Scan for the cell matching the given text and deliver its [X, Y] coordinate at center. 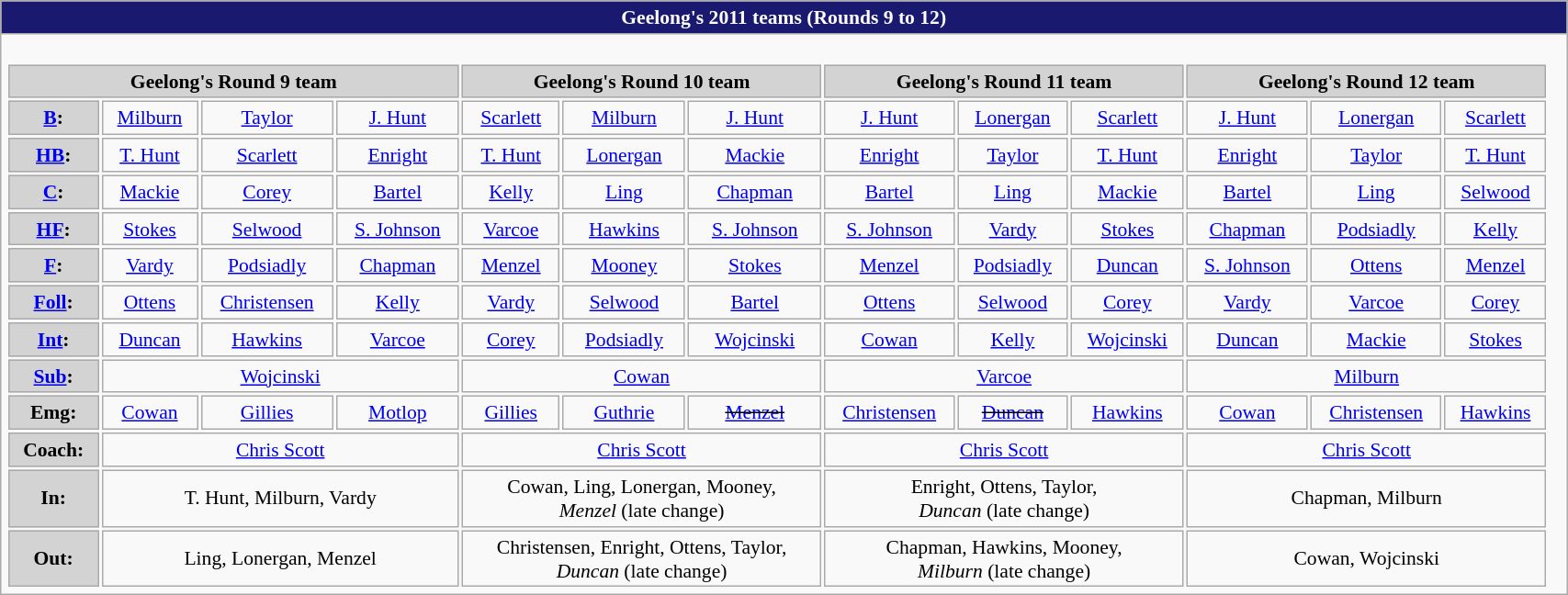
In: [53, 500]
T. Hunt, Milburn, Vardy [281, 500]
Christensen, Enright, Ottens, Taylor, Duncan (late change) [642, 558]
Guthrie [625, 413]
Int: [53, 340]
Geelong's 2011 teams (Rounds 9 to 12) [784, 17]
Out: [53, 558]
HF: [53, 230]
B: [53, 118]
Coach: [53, 450]
Geelong's Round 11 team [1004, 81]
Mooney [625, 266]
Chapman, Milburn [1367, 500]
Chapman, Hawkins, Mooney, Milburn (late change) [1004, 558]
Cowan, Ling, Lonergan, Mooney, Menzel (late change) [642, 500]
Enright, Ottens, Taylor, Duncan (late change) [1004, 500]
C: [53, 193]
Cowan, Wojcinski [1367, 558]
Geelong's Round 10 team [642, 81]
Emg: [53, 413]
Ling, Lonergan, Menzel [281, 558]
Geelong's Round 9 team [233, 81]
HB: [53, 156]
Foll: [53, 303]
Motlop [398, 413]
F: [53, 266]
Sub: [53, 376]
Geelong's Round 12 team [1367, 81]
